Locate the cell with the specified text and output its [x, y] center coordinate. 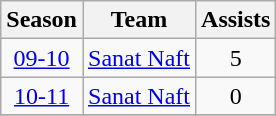
10-11 [42, 96]
Assists [236, 20]
5 [236, 58]
Team [138, 20]
Season [42, 20]
0 [236, 96]
09-10 [42, 58]
